Scan for the cell matching the given text and deliver its [x, y] coordinate at center. 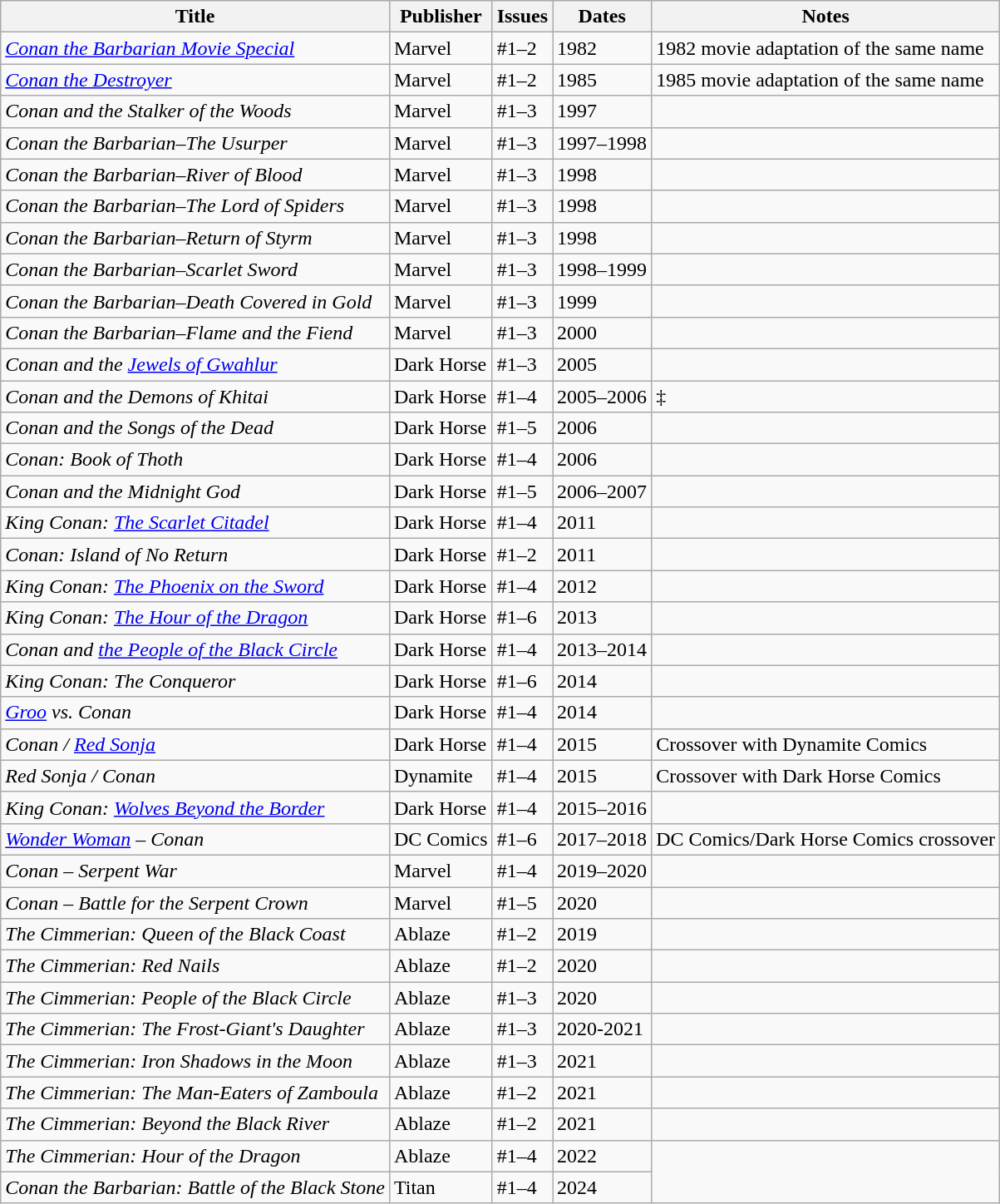
King Conan: The Phoenix on the Sword [195, 586]
2005–2006 [602, 397]
King Conan: The Conqueror [195, 681]
Conan the Barbarian–Flame and the Fiend [195, 333]
1997 [602, 111]
DC Comics [441, 839]
The Cimmerian: Beyond the Black River [195, 1124]
Conan the Barbarian–Death Covered in Gold [195, 301]
King Conan: The Hour of the Dragon [195, 618]
Conan the Barbarian Movie Special [195, 48]
Wonder Woman – Conan [195, 839]
Conan the Barbarian–Return of Styrm [195, 238]
Conan the Barbarian–The Lord of Spiders [195, 206]
Conan – Serpent War [195, 871]
The Cimmerian: People of the Black Circle [195, 998]
Conan the Barbarian–River of Blood [195, 175]
Crossover with Dynamite Comics [826, 744]
1982 [602, 48]
The Cimmerian: Hour of the Dragon [195, 1156]
2017–2018 [602, 839]
Conan: Book of Thoth [195, 460]
Crossover with Dark Horse Comics [826, 776]
2012 [602, 586]
Conan and the Midnight God [195, 491]
Conan and the Jewels of Gwahlur [195, 364]
‡ [826, 397]
1997–1998 [602, 143]
The Cimmerian: Red Nails [195, 966]
Publisher [441, 17]
Dates [602, 17]
2020-2021 [602, 1029]
2006–2007 [602, 491]
Title [195, 17]
Conan the Barbarian–The Usurper [195, 143]
1998–1999 [602, 269]
Groo vs. Conan [195, 713]
2005 [602, 364]
Conan and the People of the Black Circle [195, 649]
Conan – Battle for the Serpent Crown [195, 902]
2000 [602, 333]
2019 [602, 935]
Issues [522, 17]
Conan and the Stalker of the Woods [195, 111]
Conan: Island of No Return [195, 555]
Conan the Barbarian: Battle of the Black Stone [195, 1187]
King Conan: Wolves Beyond the Border [195, 807]
Red Sonja / Conan [195, 776]
1982 movie adaptation of the same name [826, 48]
The Cimmerian: Queen of the Black Coast [195, 935]
2022 [602, 1156]
1985 movie adaptation of the same name [826, 80]
The Cimmerian: Iron Shadows in the Moon [195, 1061]
2024 [602, 1187]
2013–2014 [602, 649]
Conan the Barbarian–Scarlet Sword [195, 269]
King Conan: The Scarlet Citadel [195, 523]
Conan and the Songs of the Dead [195, 428]
1985 [602, 80]
2019–2020 [602, 871]
Conan / Red Sonja [195, 744]
DC Comics/Dark Horse Comics crossover [826, 839]
1999 [602, 301]
2013 [602, 618]
2015–2016 [602, 807]
Conan the Destroyer [195, 80]
The Cimmerian: The Frost-Giant's Daughter [195, 1029]
Dynamite [441, 776]
Titan [441, 1187]
The Cimmerian: The Man-Eaters of Zamboula [195, 1093]
Conan and the Demons of Khitai [195, 397]
Notes [826, 17]
